Pinpoint the cell where the given text exists, returning its [x, y] midpoint coordinate. 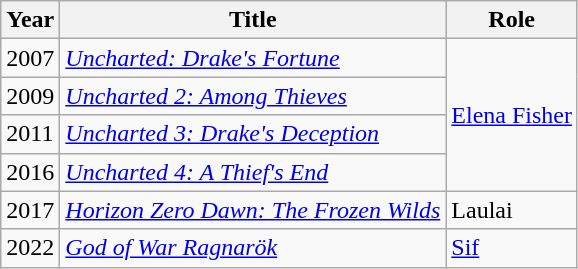
Horizon Zero Dawn: The Frozen Wilds [253, 210]
2011 [30, 134]
Uncharted: Drake's Fortune [253, 58]
God of War Ragnarök [253, 248]
Role [512, 20]
Uncharted 3: Drake's Deception [253, 134]
Title [253, 20]
Year [30, 20]
2009 [30, 96]
Laulai [512, 210]
2007 [30, 58]
Sif [512, 248]
Uncharted 4: A Thief's End [253, 172]
2016 [30, 172]
Elena Fisher [512, 115]
2017 [30, 210]
2022 [30, 248]
Uncharted 2: Among Thieves [253, 96]
